Capture the cell that displays the provided text and extract its [X, Y] central coordinate. 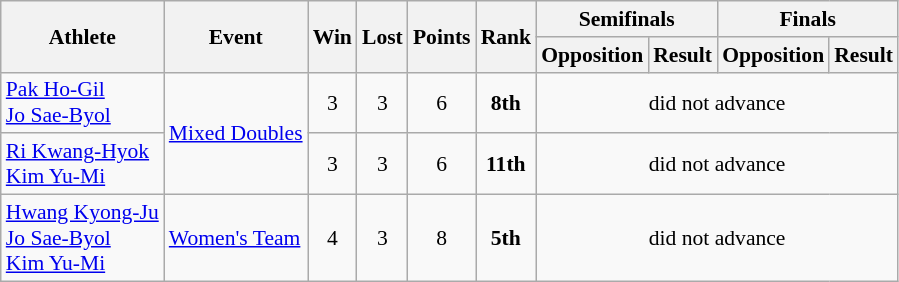
Win [332, 36]
Finals [808, 19]
Ri Kwang-HyokKim Yu-Mi [82, 164]
Lost [382, 36]
Semifinals [626, 19]
Mixed Doubles [236, 133]
8 [442, 238]
Rank [506, 36]
Athlete [82, 36]
4 [332, 238]
11th [506, 164]
Hwang Kyong-JuJo Sae-ByolKim Yu-Mi [82, 238]
5th [506, 238]
8th [506, 102]
Points [442, 36]
Pak Ho-GilJo Sae-Byol [82, 102]
Event [236, 36]
Women's Team [236, 238]
